Provide the (x, y) coordinate of the cell's center where the given text is located.  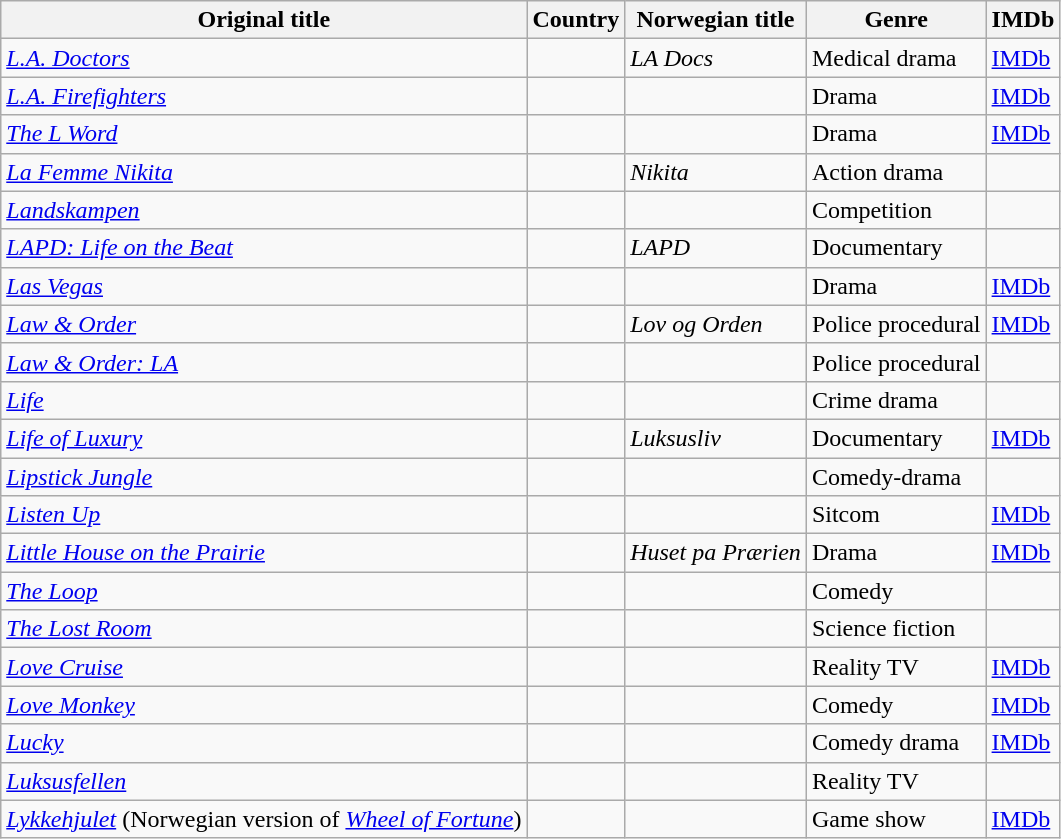
Nikita (716, 172)
Listen Up (264, 515)
Law & Order (264, 324)
Country (576, 20)
Luksusliv (716, 438)
Original title (264, 20)
Huset pa Prærien (716, 553)
Life of Luxury (264, 438)
Science fiction (896, 629)
Competition (896, 210)
La Femme Nikita (264, 172)
L.A. Firefighters (264, 96)
Crime drama (896, 400)
LA Docs (716, 58)
The Lost Room (264, 629)
Love Cruise (264, 667)
Sitcom (896, 515)
Norwegian title (716, 20)
L.A. Doctors (264, 58)
LAPD (716, 248)
Landskampen (264, 210)
Las Vegas (264, 286)
Genre (896, 20)
Comedy-drama (896, 477)
The L Word (264, 134)
Action drama (896, 172)
Lipstick Jungle (264, 477)
Law & Order: LA (264, 362)
Love Monkey (264, 705)
Lucky (264, 743)
Life (264, 400)
Luksusfellen (264, 781)
Lov og Orden (716, 324)
Lykkehjulet (Norwegian version of Wheel of Fortune) (264, 819)
Little House on the Prairie (264, 553)
Comedy drama (896, 743)
Game show (896, 819)
LAPD: Life on the Beat (264, 248)
The Loop (264, 591)
Medical drama (896, 58)
